Provide the (X, Y) coordinate of the cell's center where the given text is located.  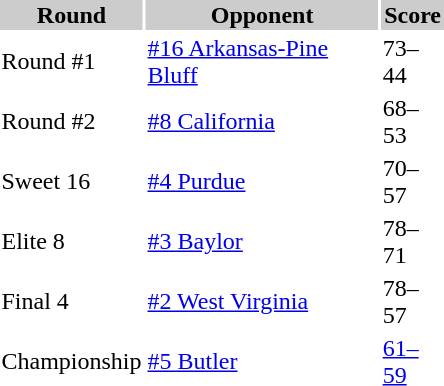
Round (72, 15)
73–44 (412, 62)
68–53 (412, 122)
#4 Purdue (262, 182)
Elite 8 (72, 242)
78–71 (412, 242)
#3 Baylor (262, 242)
78–57 (412, 302)
70–57 (412, 182)
Round #2 (72, 122)
Opponent (262, 15)
#16 Arkansas-Pine Bluff (262, 62)
Score (412, 15)
Final 4 (72, 302)
#2 West Virginia (262, 302)
Round #1 (72, 62)
Sweet 16 (72, 182)
#8 California (262, 122)
